Return (X, Y) of the center of cell containing provided text 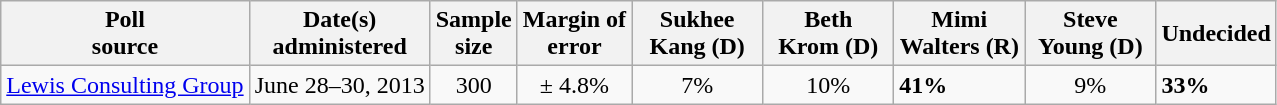
SteveYoung (D) (1090, 34)
MimiWalters (R) (960, 34)
300 (474, 85)
Lewis Consulting Group (125, 85)
BethKrom (D) (828, 34)
9% (1090, 85)
Date(s)administered (340, 34)
Pollsource (125, 34)
7% (698, 85)
Margin oferror (574, 34)
Undecided (1216, 34)
33% (1216, 85)
June 28–30, 2013 (340, 85)
Samplesize (474, 34)
41% (960, 85)
SukheeKang (D) (698, 34)
± 4.8% (574, 85)
10% (828, 85)
